Capture the cell that displays the provided text and extract its [x, y] central coordinate. 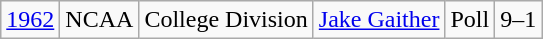
College Division [226, 20]
Jake Gaither [379, 20]
9–1 [518, 20]
Poll [470, 20]
NCAA [100, 20]
1962 [30, 20]
